Find where the given text appears and provide that cell's center as [x, y] coordinate. 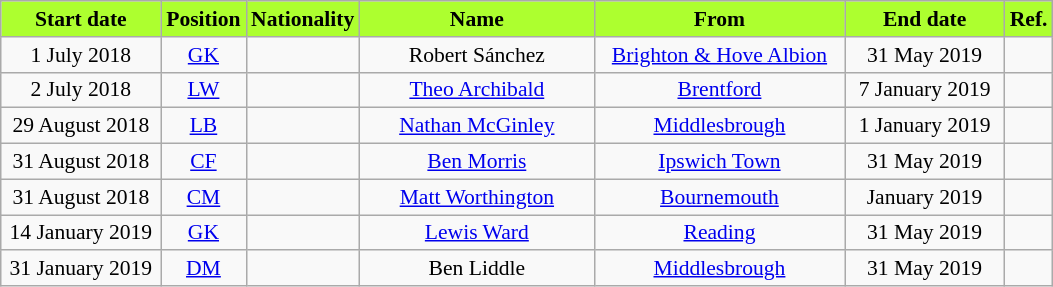
1 January 2019 [925, 126]
14 January 2019 [81, 233]
2 July 2018 [81, 90]
7 January 2019 [925, 90]
31 January 2019 [81, 269]
Theo Archibald [476, 90]
Robert Sánchez [476, 55]
Lewis Ward [476, 233]
Start date [81, 19]
From [719, 19]
DM [204, 269]
Name [476, 19]
Ref. [1029, 19]
Brighton & Hove Albion [719, 55]
LB [204, 126]
Matt Worthington [476, 197]
Position [204, 19]
Ben Liddle [476, 269]
January 2019 [925, 197]
LW [204, 90]
Brentford [719, 90]
CM [204, 197]
1 July 2018 [81, 55]
Ben Morris [476, 162]
CF [204, 162]
Reading [719, 233]
Nationality [302, 19]
29 August 2018 [81, 126]
Nathan McGinley [476, 126]
Ipswich Town [719, 162]
Bournemouth [719, 197]
End date [925, 19]
